Detect which cell encompasses the target text, then output its (x, y) center coordinate. 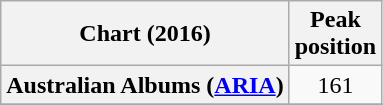
Australian Albums (ARIA) (145, 85)
Chart (2016) (145, 34)
Peak position (335, 34)
161 (335, 85)
